Identify which cell holds the provided text, then report its (X, Y) central coordinate. 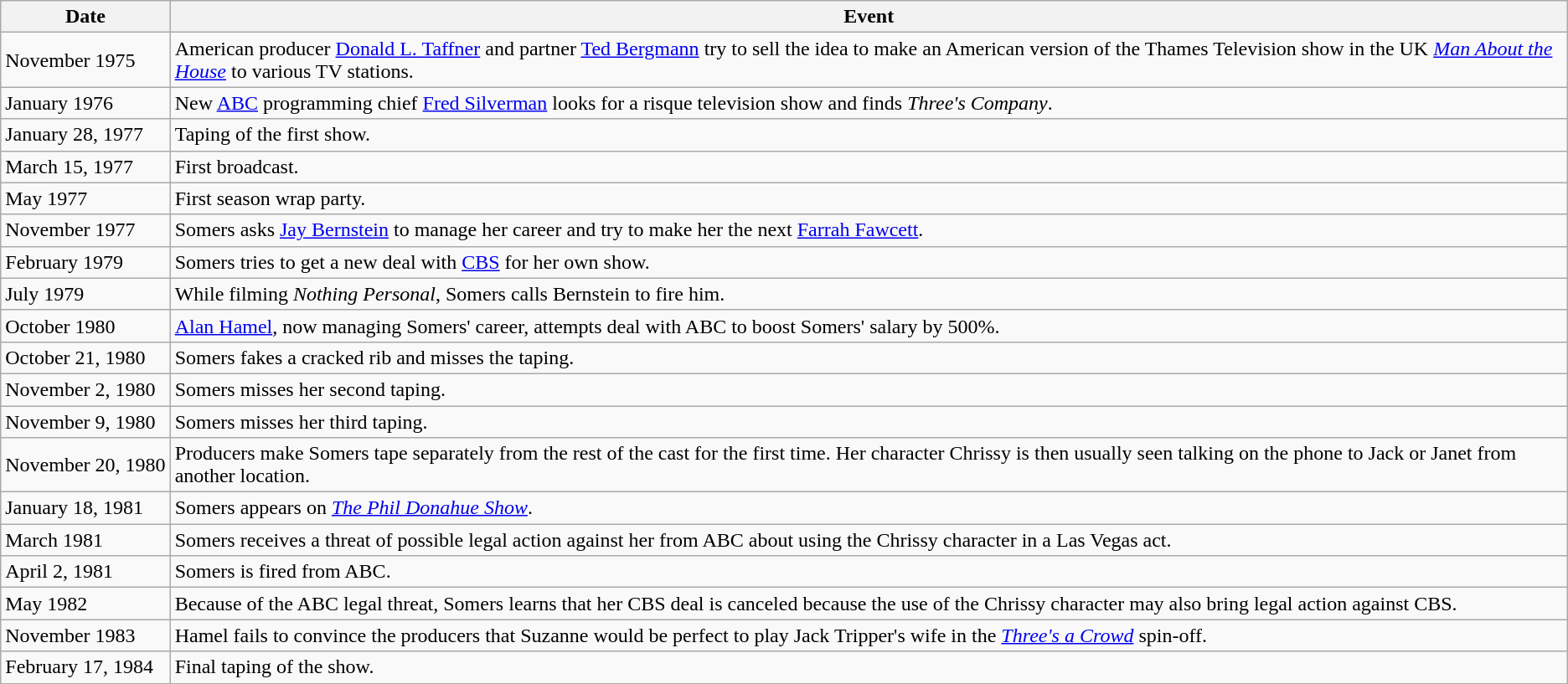
Somers misses her second taping. (869, 389)
Somers asks Jay Bernstein to manage her career and try to make her the next Farrah Fawcett. (869, 230)
May 1977 (85, 198)
Event (869, 17)
Somers is fired from ABC. (869, 572)
First season wrap party. (869, 198)
March 15, 1977 (85, 167)
February 17, 1984 (85, 667)
November 1975 (85, 60)
November 9, 1980 (85, 421)
January 1976 (85, 103)
November 2, 1980 (85, 389)
While filming Nothing Personal, Somers calls Bernstein to fire him. (869, 294)
July 1979 (85, 294)
Hamel fails to convince the producers that Suzanne would be perfect to play Jack Tripper's wife in the Three's a Crowd spin-off. (869, 635)
February 1979 (85, 262)
Somers fakes a cracked rib and misses the taping. (869, 357)
Somers tries to get a new deal with CBS for her own show. (869, 262)
April 2, 1981 (85, 572)
Somers receives a threat of possible legal action against her from ABC about using the Chrissy character in a Las Vegas act. (869, 540)
November 1983 (85, 635)
Final taping of the show. (869, 667)
New ABC programming chief Fred Silverman looks for a risque television show and finds Three's Company. (869, 103)
October 21, 1980 (85, 357)
October 1980 (85, 326)
First broadcast. (869, 167)
Alan Hamel, now managing Somers' career, attempts deal with ABC to boost Somers' salary by 500%. (869, 326)
January 28, 1977 (85, 135)
January 18, 1981 (85, 508)
November 1977 (85, 230)
Somers misses her third taping. (869, 421)
November 20, 1980 (85, 465)
Date (85, 17)
Somers appears on The Phil Donahue Show. (869, 508)
May 1982 (85, 604)
Taping of the first show. (869, 135)
March 1981 (85, 540)
